Provide the [X, Y] coordinate of the cell's center where the given text is located.  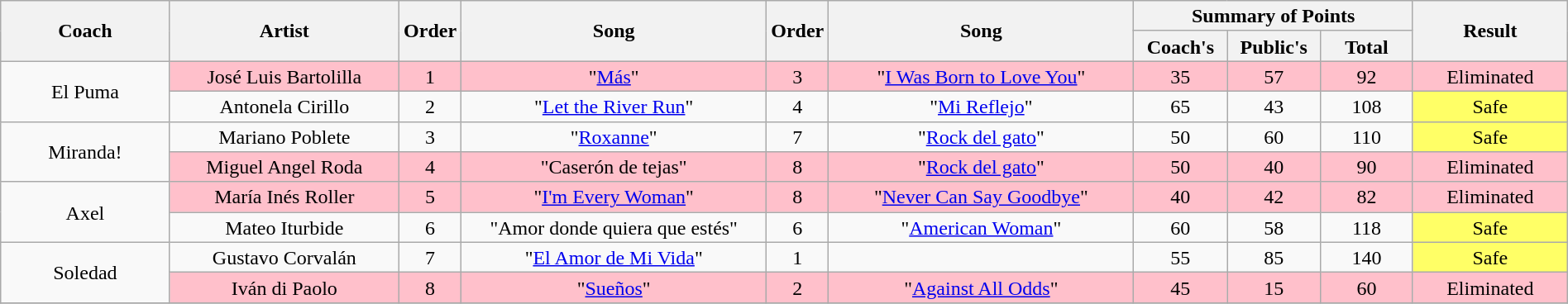
Summary of Points [1274, 17]
"El Amor de Mi Vida" [614, 258]
Gustavo Corvalán [284, 258]
"Against All Odds" [981, 287]
Total [1367, 46]
35 [1181, 76]
Result [1490, 31]
"Amor donde quiera que estés" [614, 228]
"Más" [614, 76]
Artist [284, 31]
65 [1181, 106]
"Sueños" [614, 287]
58 [1274, 228]
45 [1181, 287]
85 [1274, 258]
"I Was Born to Love You" [981, 76]
"Never Can Say Goodbye" [981, 197]
Miranda! [85, 152]
"Mi Reflejo" [981, 106]
108 [1367, 106]
"American Woman" [981, 228]
José Luis Bartolilla [284, 76]
110 [1367, 137]
Antonela Cirillo [284, 106]
El Puma [85, 91]
118 [1367, 228]
90 [1367, 167]
57 [1274, 76]
Public's [1274, 46]
Mariano Poblete [284, 137]
5 [430, 197]
82 [1367, 197]
"Let the River Run" [614, 106]
María Inés Roller [284, 197]
Coach's [1181, 46]
Mateo Iturbide [284, 228]
Coach [85, 31]
43 [1274, 106]
55 [1181, 258]
92 [1367, 76]
"Caserón de tejas" [614, 167]
Axel [85, 211]
Soledad [85, 273]
15 [1274, 287]
Iván di Paolo [284, 287]
"Roxanne" [614, 137]
"I'm Every Woman" [614, 197]
140 [1367, 258]
42 [1274, 197]
Miguel Angel Roda [284, 167]
